Capture the cell that displays the provided text and extract its (X, Y) central coordinate. 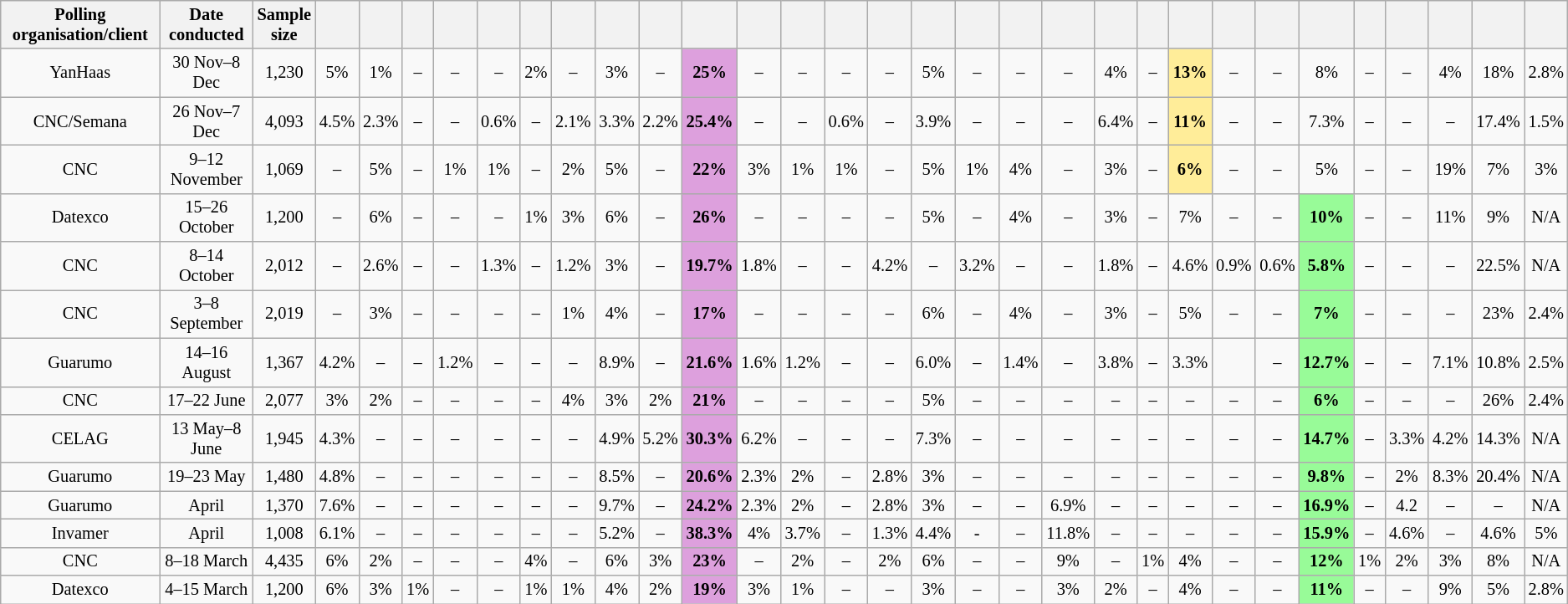
9.8% (1326, 477)
3.9% (933, 121)
3.7% (803, 533)
1.4% (1020, 362)
14.3% (1498, 438)
11.8% (1068, 533)
25% (710, 73)
Invamer (80, 533)
1,480 (284, 477)
5.8% (1326, 266)
4.4% (933, 533)
38.3% (710, 533)
Polling organisation/client (80, 24)
1,008 (284, 533)
6.0% (933, 362)
1.5% (1546, 121)
4.3% (337, 438)
8.5% (616, 477)
2,077 (284, 401)
9.7% (616, 505)
17–22 June (207, 401)
0.9% (1233, 266)
CNC/Semana (80, 121)
4.2 (1407, 505)
4–15 March (207, 590)
13% (1190, 73)
13 May–8 June (207, 438)
9–12 November (207, 169)
21% (710, 401)
22.5% (1498, 266)
8–18 March (207, 561)
8–14 October (207, 266)
3.8% (1116, 362)
25.4% (710, 121)
2.1% (573, 121)
30 Nov–8 Dec (207, 73)
Samplesize (284, 24)
4.9% (616, 438)
12% (1326, 561)
15–26 October (207, 218)
1.6% (758, 362)
20.6% (710, 477)
19.7% (710, 266)
14–16 August (207, 362)
22% (710, 169)
7.1% (1450, 362)
8.9% (616, 362)
4.5% (337, 121)
18% (1498, 73)
CELAG (80, 438)
7.6% (337, 505)
1,367 (284, 362)
30.3% (710, 438)
4,093 (284, 121)
2.6% (381, 266)
21.6% (710, 362)
2,019 (284, 314)
- (977, 533)
10.8% (1498, 362)
1,370 (284, 505)
2.2% (661, 121)
17.4% (1498, 121)
14.7% (1326, 438)
1,069 (284, 169)
26 Nov–7 Dec (207, 121)
17% (710, 314)
8.3% (1450, 477)
16.9% (1326, 505)
2.5% (1546, 362)
YanHaas (80, 73)
10% (1326, 218)
2,012 (284, 266)
4.8% (337, 477)
3–8 September (207, 314)
6.9% (1068, 505)
24.2% (710, 505)
15.9% (1326, 533)
3.2% (977, 266)
4,435 (284, 561)
20.4% (1498, 477)
1,945 (284, 438)
6.1% (337, 533)
6.2% (758, 438)
6.4% (1116, 121)
19–23 May (207, 477)
12.7% (1326, 362)
1,230 (284, 73)
Date conducted (207, 24)
